For the text-containing cell, return its midpoint in [x, y] coordinate format. 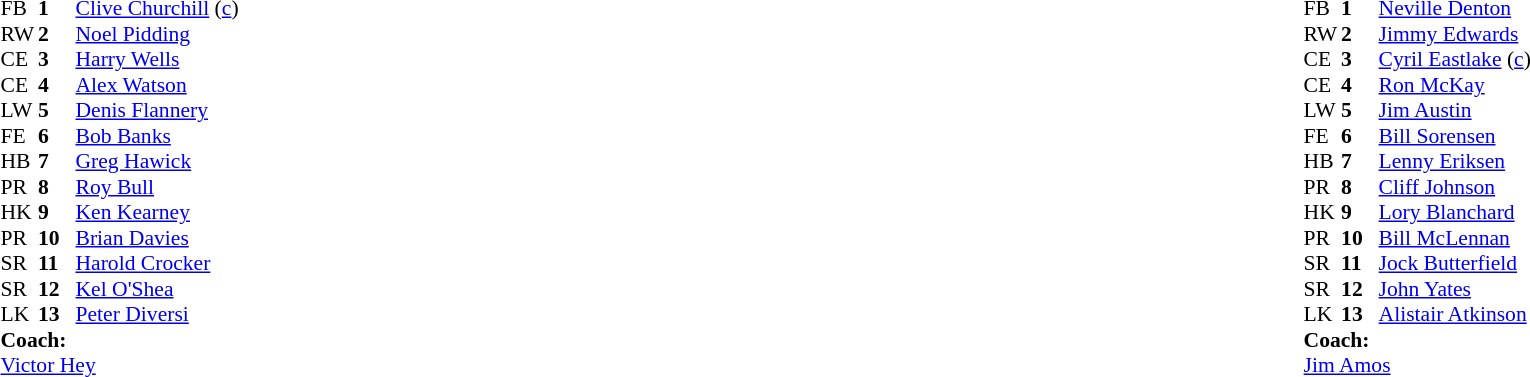
Denis Flannery [158, 111]
Harry Wells [158, 59]
Greg Hawick [158, 161]
Alex Watson [158, 85]
Harold Crocker [158, 263]
Ken Kearney [158, 213]
Bob Banks [158, 136]
Roy Bull [158, 187]
Coach: [119, 340]
Kel O'Shea [158, 289]
Noel Pidding [158, 34]
Brian Davies [158, 238]
Peter Diversi [158, 315]
